Find where the given text appears and provide that cell's center as [X, Y] coordinate. 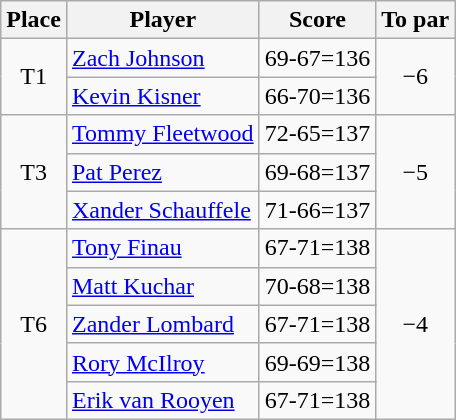
Kevin Kisner [162, 96]
−4 [416, 324]
Zander Lombard [162, 324]
Player [162, 20]
T6 [34, 324]
Zach Johnson [162, 58]
T3 [34, 172]
Tommy Fleetwood [162, 134]
Tony Finau [162, 248]
Matt Kuchar [162, 286]
Place [34, 20]
70-68=138 [318, 286]
−6 [416, 77]
To par [416, 20]
Score [318, 20]
Xander Schauffele [162, 210]
T1 [34, 77]
69-67=136 [318, 58]
66-70=136 [318, 96]
69-69=138 [318, 362]
Pat Perez [162, 172]
71-66=137 [318, 210]
72-65=137 [318, 134]
69-68=137 [318, 172]
Rory McIlroy [162, 362]
−5 [416, 172]
Erik van Rooyen [162, 400]
